Scan for the cell matching the given text and deliver its (X, Y) coordinate at center. 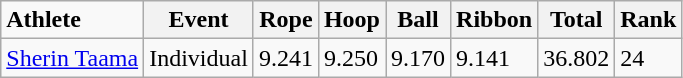
24 (648, 58)
36.802 (576, 58)
Total (576, 20)
Ball (418, 20)
Ribbon (494, 20)
Athlete (72, 20)
Hoop (352, 20)
9.170 (418, 58)
Individual (199, 58)
Rope (286, 20)
9.241 (286, 58)
Rank (648, 20)
9.250 (352, 58)
9.141 (494, 58)
Event (199, 20)
Sherin Taama (72, 58)
